Find where the given text appears and provide that cell's center as (x, y) coordinate. 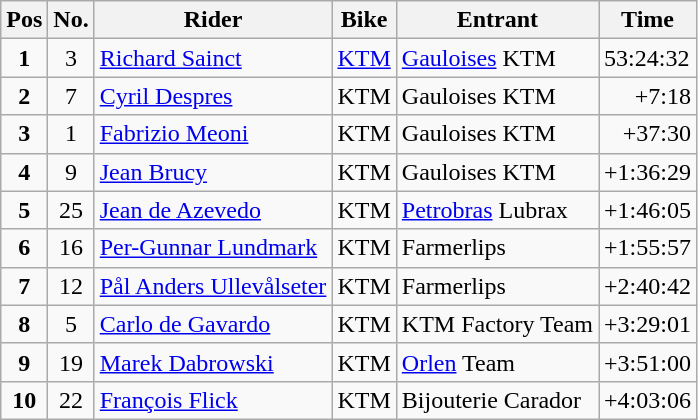
+3:51:00 (648, 362)
+1:36:29 (648, 172)
+4:03:06 (648, 400)
No. (71, 20)
Carlo de Gavardo (213, 324)
16 (71, 248)
12 (71, 286)
Time (648, 20)
+37:30 (648, 134)
Pos (24, 20)
KTM Factory Team (497, 324)
+3:29:01 (648, 324)
4 (24, 172)
Entrant (497, 20)
Jean de Azevedo (213, 210)
Petrobras Lubrax (497, 210)
+7:18 (648, 96)
+1:46:05 (648, 210)
Rider (213, 20)
Marek Dabrowski (213, 362)
Richard Sainct (213, 58)
+2:40:42 (648, 286)
Cyril Despres (213, 96)
10 (24, 400)
François Flick (213, 400)
6 (24, 248)
53:24:32 (648, 58)
Bijouterie Carador (497, 400)
+1:55:57 (648, 248)
19 (71, 362)
25 (71, 210)
Jean Brucy (213, 172)
2 (24, 96)
Bike (364, 20)
Orlen Team (497, 362)
8 (24, 324)
Pål Anders Ullevålseter (213, 286)
Fabrizio Meoni (213, 134)
Per-Gunnar Lundmark (213, 248)
22 (71, 400)
